Provide the (X, Y) coordinate of the cell's center where the given text is located.  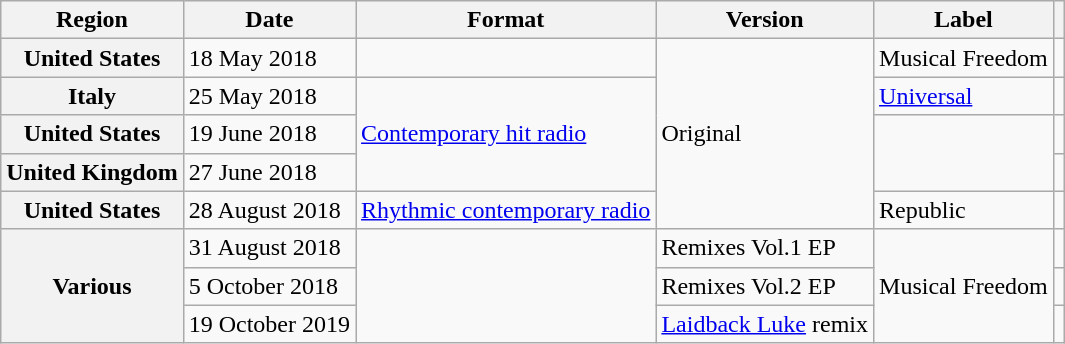
5 October 2018 (269, 286)
Laidback Luke remix (765, 324)
Remixes Vol.2 EP (765, 286)
Various (92, 286)
19 October 2019 (269, 324)
Universal (964, 96)
28 August 2018 (269, 210)
Italy (92, 96)
Date (269, 20)
19 June 2018 (269, 134)
Region (92, 20)
Format (506, 20)
25 May 2018 (269, 96)
31 August 2018 (269, 248)
Label (964, 20)
27 June 2018 (269, 172)
Contemporary hit radio (506, 134)
Version (765, 20)
Republic (964, 210)
18 May 2018 (269, 58)
Rhythmic contemporary radio (506, 210)
United Kingdom (92, 172)
Original (765, 134)
Remixes Vol.1 EP (765, 248)
